Scan for the cell matching the given text and deliver its (x, y) coordinate at center. 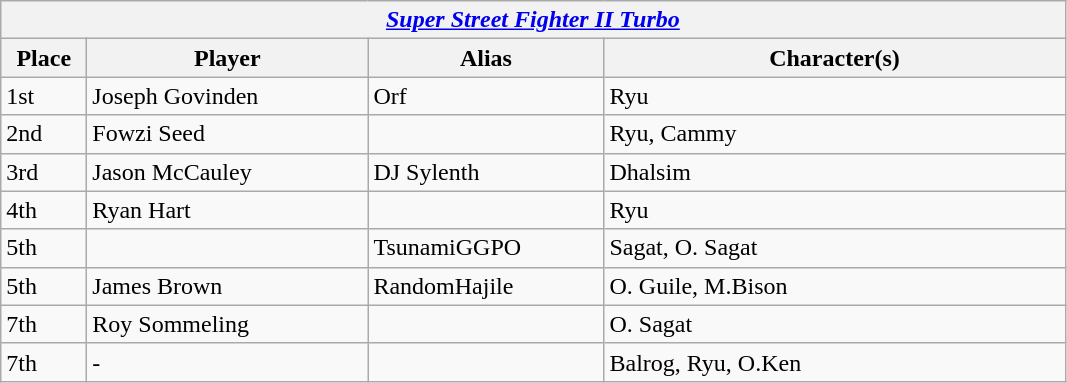
Jason McCauley (228, 172)
O. Guile, M.Bison (834, 286)
Orf (486, 96)
Ryan Hart (228, 210)
Balrog, Ryu, O.Ken (834, 362)
Super Street Fighter II Turbo (533, 20)
4th (44, 210)
- (228, 362)
RandomHajile (486, 286)
Sagat, O. Sagat (834, 248)
3rd (44, 172)
James Brown (228, 286)
Player (228, 58)
Fowzi Seed (228, 134)
Ryu, Cammy (834, 134)
DJ Sylenth (486, 172)
Place (44, 58)
Roy Sommeling (228, 324)
1st (44, 96)
Alias (486, 58)
O. Sagat (834, 324)
TsunamiGGPO (486, 248)
Joseph Govinden (228, 96)
Character(s) (834, 58)
2nd (44, 134)
Dhalsim (834, 172)
